Locate the cell with the specified text and output its [X, Y] center coordinate. 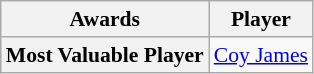
Coy James [261, 55]
Most Valuable Player [105, 55]
Player [261, 19]
Awards [105, 19]
